For the text-containing cell, return its midpoint in [x, y] coordinate format. 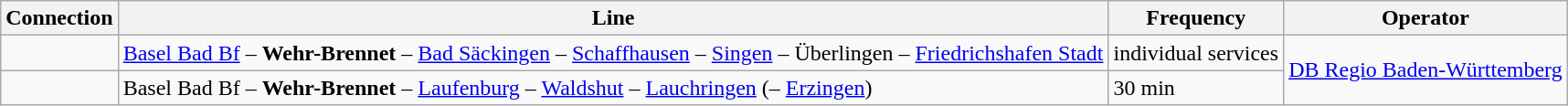
Operator [1425, 18]
Connection [59, 18]
30 min [1196, 88]
DB Regio Baden-Württemberg [1425, 70]
Basel Bad Bf – Wehr-Brennet – Bad Säckingen – Schaffhausen – Singen – Überlingen – Friedrichshafen Stadt [613, 53]
Frequency [1196, 18]
Line [613, 18]
Basel Bad Bf – Wehr-Brennet – Laufenburg – Waldshut – Lauchringen (– Erzingen) [613, 88]
individual services [1196, 53]
